Identify which cell holds the provided text, then report its [X, Y] central coordinate. 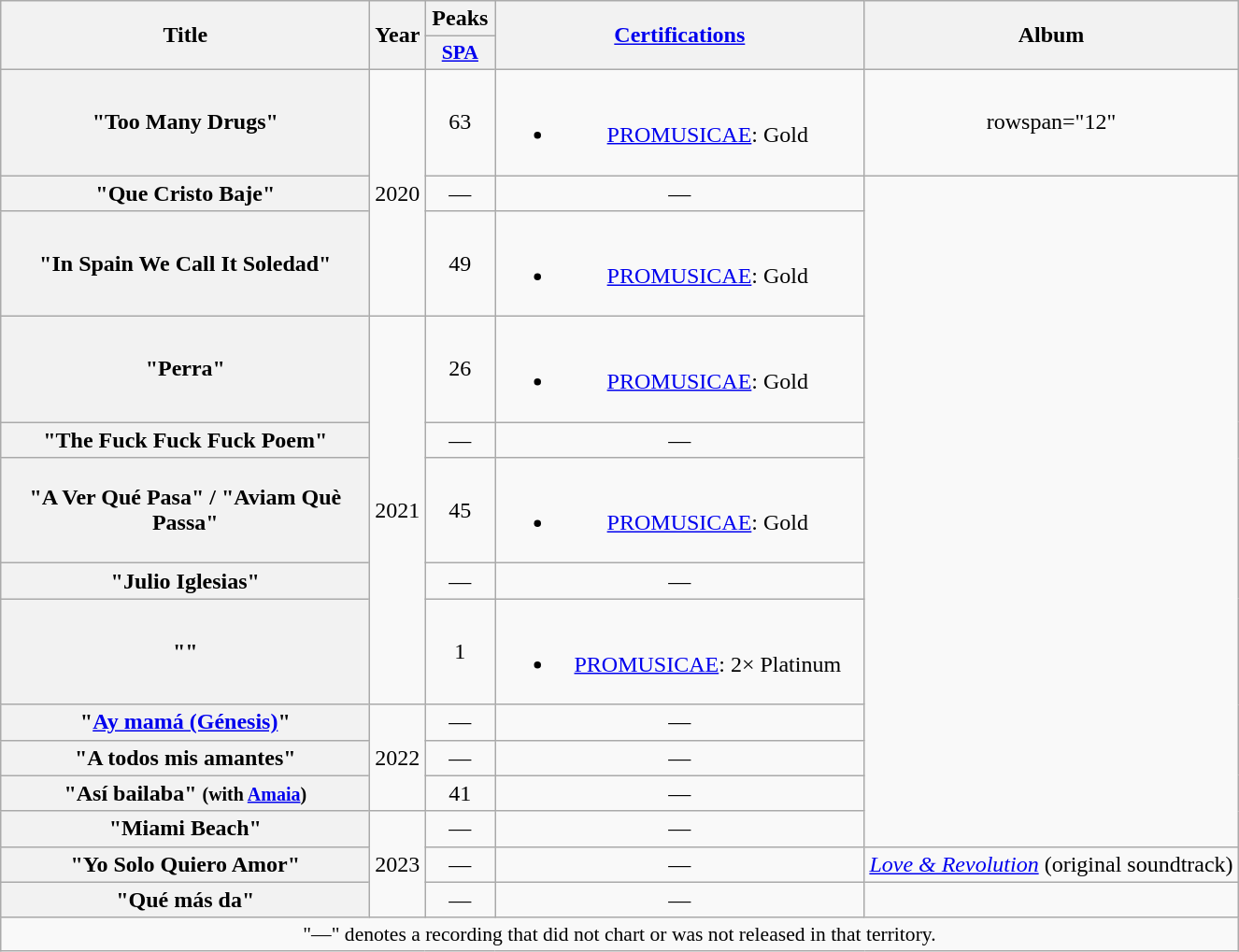
41 [460, 793]
49 [460, 263]
"Miami Beach" [185, 829]
"Ay mamá (Génesis)" [185, 722]
Title [185, 36]
"Perra" [185, 370]
Peaks [460, 19]
2022 [398, 758]
"Too Many Drugs" [185, 121]
"Julio Iglesias" [185, 581]
Love & Revolution (original soundtrack) [1051, 864]
Year [398, 36]
rowspan="12" [1051, 121]
"" [185, 652]
"Qué más da" [185, 900]
2023 [398, 864]
"—" denotes a recording that did not chart or was not released in that territory. [619, 934]
45 [460, 510]
SPA [460, 53]
2020 [398, 192]
1 [460, 652]
2021 [398, 510]
"In Spain We Call It Soledad" [185, 263]
26 [460, 370]
"Así bailaba" (with Amaia) [185, 793]
"The Fuck Fuck Fuck Poem" [185, 440]
PROMUSICAE: 2× Platinum [680, 652]
"Que Cristo Baje" [185, 193]
"A todos mis amantes" [185, 758]
Album [1051, 36]
"Yo Solo Quiero Amor" [185, 864]
"A Ver Qué Pasa" / "Aviam Què Passa" [185, 510]
63 [460, 121]
Certifications [680, 36]
